Detect which cell encompasses the target text, then output its [x, y] center coordinate. 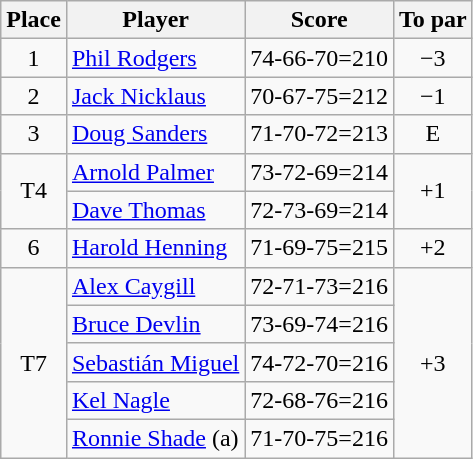
3 [34, 134]
T7 [34, 362]
1 [34, 58]
T4 [34, 191]
+1 [432, 191]
Doug Sanders [155, 134]
71-69-75=215 [320, 248]
74-66-70=210 [320, 58]
Bruce Devlin [155, 324]
+2 [432, 248]
72-73-69=214 [320, 210]
+3 [432, 362]
Sebastián Miguel [155, 362]
74-72-70=216 [320, 362]
71-70-72=213 [320, 134]
73-69-74=216 [320, 324]
70-67-75=212 [320, 96]
E [432, 134]
72-71-73=216 [320, 286]
Place [34, 20]
Ronnie Shade (a) [155, 438]
Score [320, 20]
Player [155, 20]
Dave Thomas [155, 210]
Alex Caygill [155, 286]
Kel Nagle [155, 400]
2 [34, 96]
71-70-75=216 [320, 438]
Jack Nicklaus [155, 96]
Arnold Palmer [155, 172]
72-68-76=216 [320, 400]
Harold Henning [155, 248]
−1 [432, 96]
To par [432, 20]
6 [34, 248]
Phil Rodgers [155, 58]
−3 [432, 58]
73-72-69=214 [320, 172]
